Determine the (X, Y) coordinate at the center of the cell enclosing the given text.  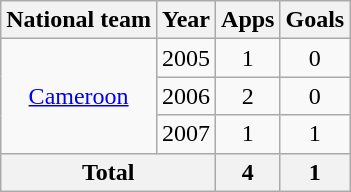
Cameroon (79, 96)
Goals (315, 20)
2006 (186, 96)
2 (248, 96)
2007 (186, 134)
Apps (248, 20)
Year (186, 20)
Total (108, 172)
2005 (186, 58)
4 (248, 172)
National team (79, 20)
